Determine the (X, Y) coordinate at the center of the cell enclosing the given text.  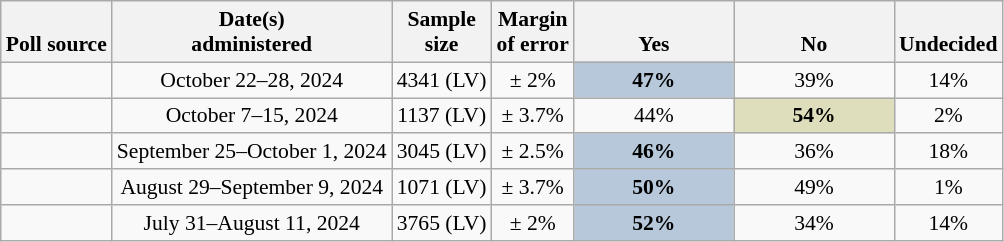
August 29–September 9, 2024 (252, 187)
46% (654, 152)
34% (814, 223)
No (814, 32)
54% (814, 116)
Marginof error (533, 32)
Samplesize (442, 32)
3045 (LV) (442, 152)
50% (654, 187)
Undecided (948, 32)
18% (948, 152)
October 22–28, 2024 (252, 80)
2% (948, 116)
September 25–October 1, 2024 (252, 152)
Date(s)administered (252, 32)
Poll source (56, 32)
1% (948, 187)
47% (654, 80)
October 7–15, 2024 (252, 116)
Yes (654, 32)
44% (654, 116)
36% (814, 152)
July 31–August 11, 2024 (252, 223)
49% (814, 187)
39% (814, 80)
± 2.5% (533, 152)
1071 (LV) (442, 187)
52% (654, 223)
1137 (LV) (442, 116)
4341 (LV) (442, 80)
3765 (LV) (442, 223)
